Identify which cell holds the provided text, then report its (X, Y) central coordinate. 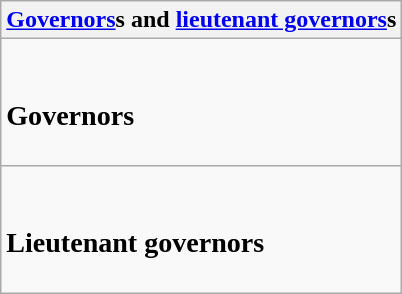
Lieutenant governors (202, 230)
Governorss and lieutenant governorss (202, 20)
Governors (202, 102)
